Provide the (x, y) coordinate of the cell's center where the given text is located.  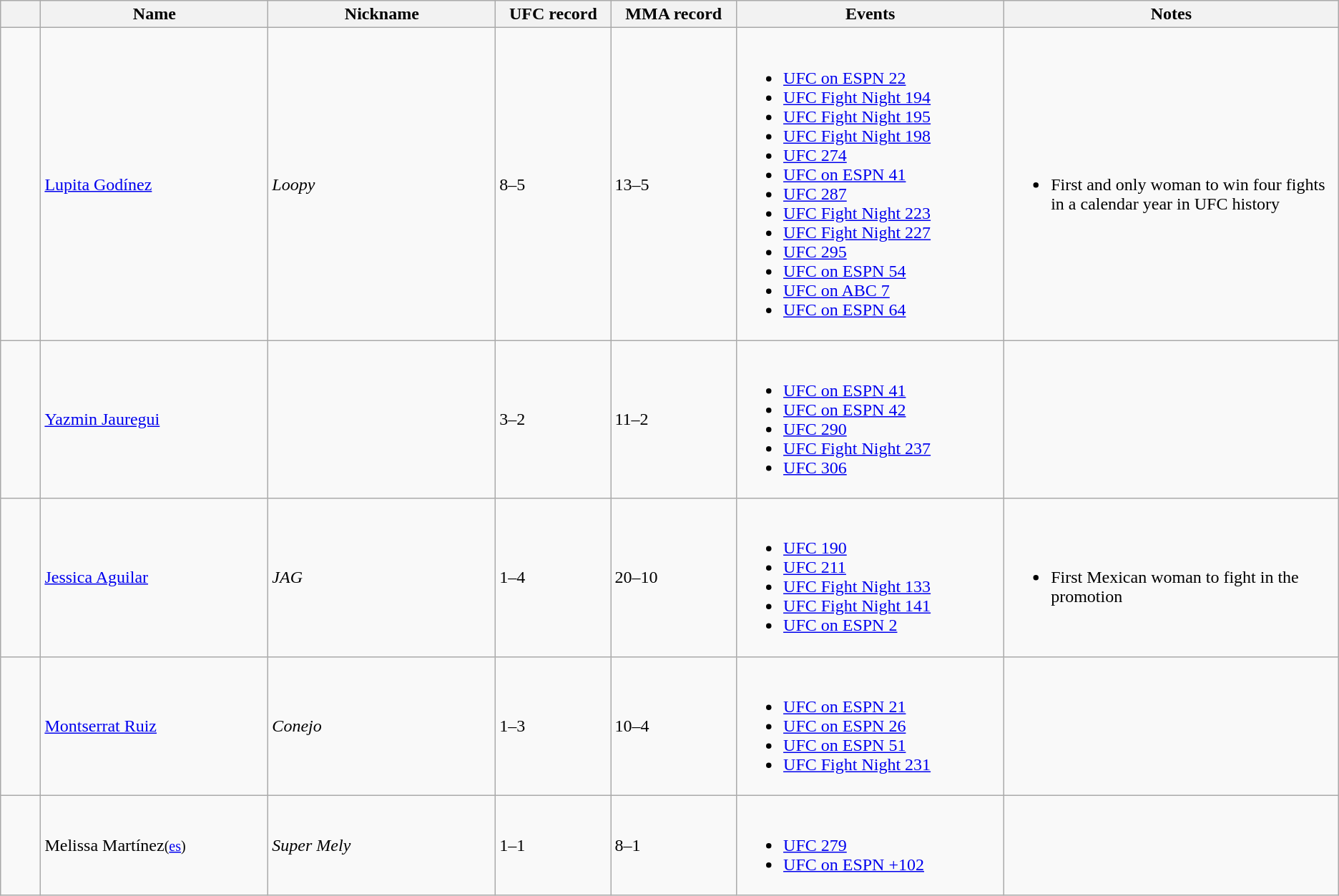
20–10 (674, 578)
First Mexican woman to fight in the promotion (1172, 578)
11–2 (674, 419)
3–2 (554, 419)
1–1 (554, 845)
1–3 (554, 726)
First and only woman to win four fights in a calendar year in UFC history (1172, 184)
8–1 (674, 845)
Nickname (382, 14)
1–4 (554, 578)
13–5 (674, 184)
UFC on ESPN 21UFC on ESPN 26UFC on ESPN 51UFC Fight Night 231 (870, 726)
UFC 190UFC 211UFC Fight Night 133UFC Fight Night 141UFC on ESPN 2 (870, 578)
UFC record (554, 14)
10–4 (674, 726)
UFC on ESPN 41UFC on ESPN 42UFC 290UFC Fight Night 237UFC 306 (870, 419)
Super Mely (382, 845)
Montserrat Ruiz (154, 726)
Jessica Aguilar (154, 578)
Name (154, 14)
8–5 (554, 184)
Melissa Martínez(es) (154, 845)
Loopy (382, 184)
Notes (1172, 14)
Yazmin Jauregui (154, 419)
UFC 279UFC on ESPN +102 (870, 845)
MMA record (674, 14)
Conejo (382, 726)
JAG (382, 578)
Events (870, 14)
Lupita Godínez (154, 184)
